Find where the given text appears and provide that cell's center as (X, Y) coordinate. 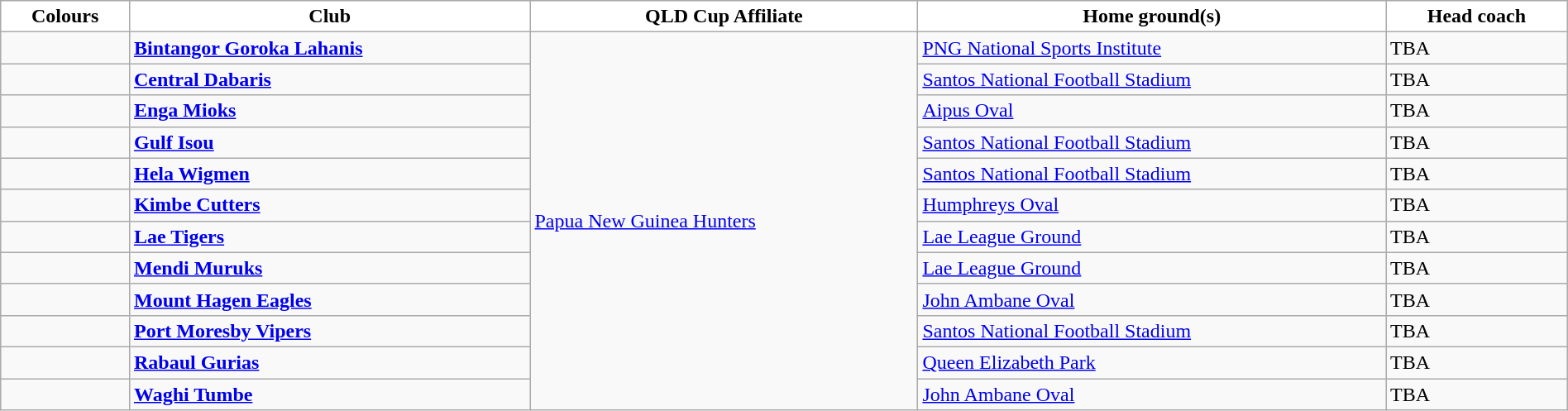
Hela Wigmen (329, 174)
Lae Tigers (329, 237)
Gulf Isou (329, 142)
Mendi Muruks (329, 268)
Waghi Tumbe (329, 394)
Port Moresby Vipers (329, 331)
Mount Hagen Eagles (329, 299)
Aipus Oval (1152, 111)
Kimbe Cutters (329, 205)
Head coach (1477, 17)
Queen Elizabeth Park (1152, 362)
Home ground(s) (1152, 17)
Central Dabaris (329, 79)
PNG National Sports Institute (1152, 48)
Club (329, 17)
Papua New Guinea Hunters (724, 222)
Enga Mioks (329, 111)
Bintangor Goroka Lahanis (329, 48)
QLD Cup Affiliate (724, 17)
Rabaul Gurias (329, 362)
Colours (65, 17)
Humphreys Oval (1152, 205)
